Output the (x, y) coordinate of the center of the cell containing the given text.  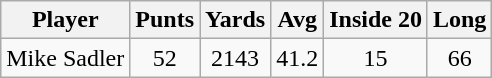
52 (165, 58)
Punts (165, 20)
Player (66, 20)
Mike Sadler (66, 58)
66 (459, 58)
Inside 20 (376, 20)
Long (459, 20)
Yards (236, 20)
Avg (298, 20)
15 (376, 58)
41.2 (298, 58)
2143 (236, 58)
